Extract the [x, y] coordinate from the center of the cell holding the provided text.  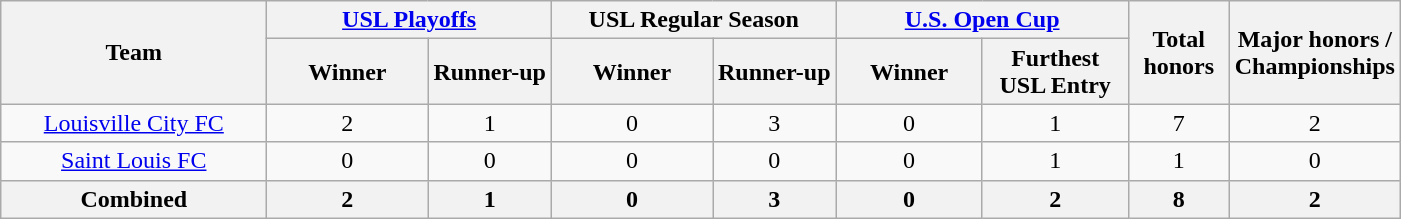
Louisville City FC [134, 123]
Saint Louis FC [134, 161]
8 [1178, 199]
7 [1178, 123]
Furthest USL Entry [1055, 72]
USL Playoffs [410, 20]
Team [134, 52]
USL Regular Season [694, 20]
Total honors [1178, 52]
U.S. Open Cup [982, 20]
Combined [134, 199]
Major honors / Championships [1314, 52]
